Detect which cell encompasses the target text, then output its [X, Y] center coordinate. 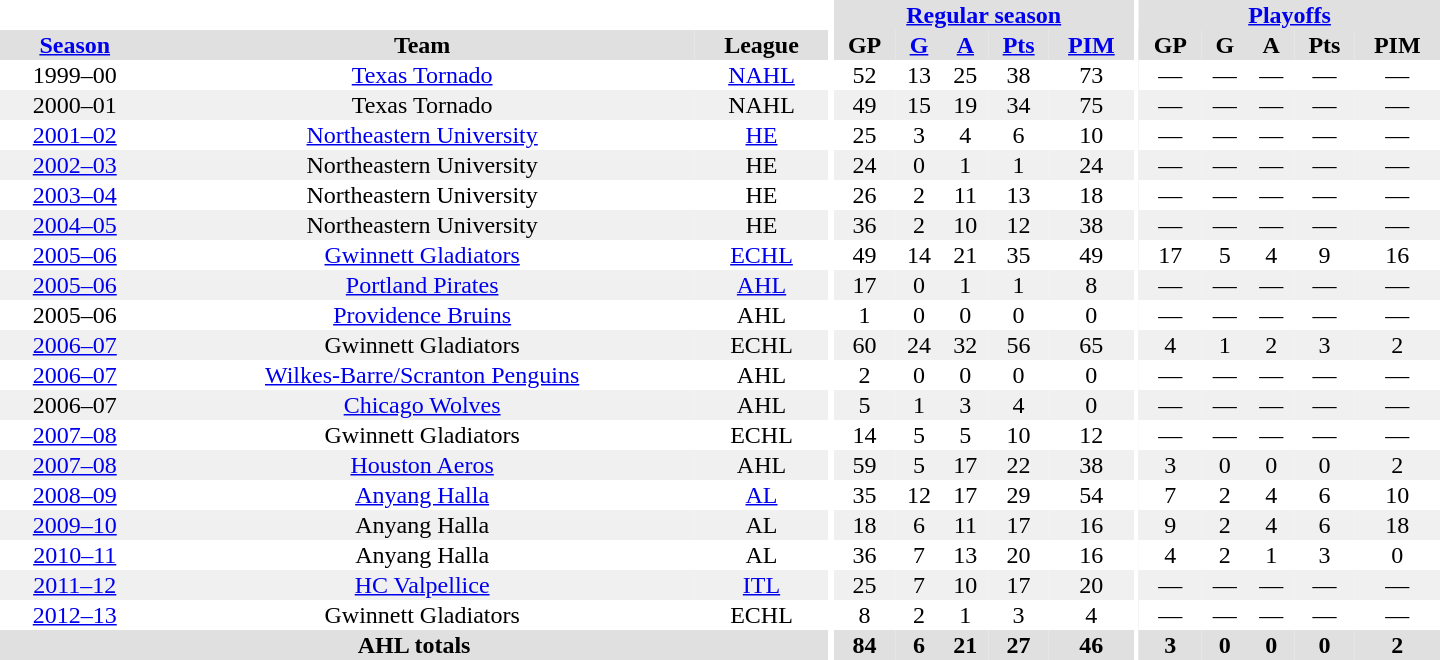
Portland Pirates [422, 285]
26 [864, 195]
15 [919, 105]
Regular season [984, 15]
Chicago Wolves [422, 405]
59 [864, 465]
2012–13 [75, 615]
1999–00 [75, 75]
2008–09 [75, 495]
Playoffs [1290, 15]
2002–03 [75, 165]
56 [1019, 345]
19 [965, 105]
34 [1019, 105]
29 [1019, 495]
46 [1092, 645]
2011–12 [75, 585]
27 [1019, 645]
Providence Bruins [422, 315]
54 [1092, 495]
73 [1092, 75]
2010–11 [75, 555]
Wilkes-Barre/Scranton Penguins [422, 375]
65 [1092, 345]
HC Valpellice [422, 585]
Season [75, 45]
32 [965, 345]
2004–05 [75, 225]
League [762, 45]
2003–04 [75, 195]
75 [1092, 105]
Houston Aeros [422, 465]
ITL [762, 585]
Team [422, 45]
60 [864, 345]
84 [864, 645]
22 [1019, 465]
2000–01 [75, 105]
52 [864, 75]
2009–10 [75, 525]
2001–02 [75, 135]
AHL totals [414, 645]
